Find where the given text appears and provide that cell's center as [X, Y] coordinate. 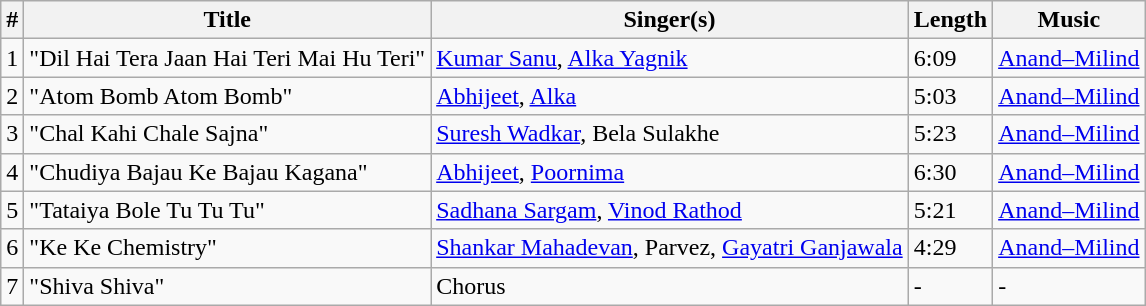
5:03 [950, 96]
Singer(s) [670, 20]
5 [12, 210]
Chorus [670, 286]
4 [12, 172]
5:23 [950, 134]
"Tataiya Bole Tu Tu Tu" [228, 210]
2 [12, 96]
Kumar Sanu, Alka Yagnik [670, 58]
Shankar Mahadevan, Parvez, Gayatri Ganjawala [670, 248]
"Chal Kahi Chale Sajna" [228, 134]
1 [12, 58]
# [12, 20]
"Atom Bomb Atom Bomb" [228, 96]
Abhijeet, Alka [670, 96]
Length [950, 20]
"Chudiya Bajau Ke Bajau Kagana" [228, 172]
Music [1069, 20]
Title [228, 20]
3 [12, 134]
"Ke Ke Chemistry" [228, 248]
Abhijeet, Poornima [670, 172]
"Dil Hai Tera Jaan Hai Teri Mai Hu Teri" [228, 58]
6:09 [950, 58]
6 [12, 248]
Suresh Wadkar, Bela Sulakhe [670, 134]
6:30 [950, 172]
7 [12, 286]
"Shiva Shiva" [228, 286]
5:21 [950, 210]
Sadhana Sargam, Vinod Rathod [670, 210]
4:29 [950, 248]
